Return the (X, Y) coordinate for the center point of the cell that contains the specified text.  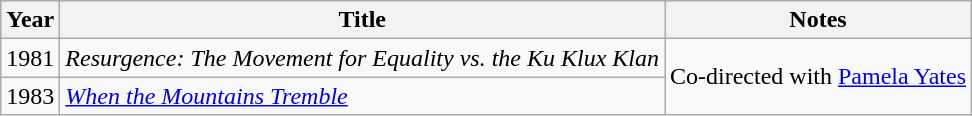
When the Mountains Tremble (362, 96)
1981 (30, 58)
Co-directed with Pamela Yates (818, 77)
Year (30, 20)
Title (362, 20)
Notes (818, 20)
Resurgence: The Movement for Equality vs. the Ku Klux Klan (362, 58)
1983 (30, 96)
